Extract the (X, Y) coordinate from the center of the cell holding the provided text.  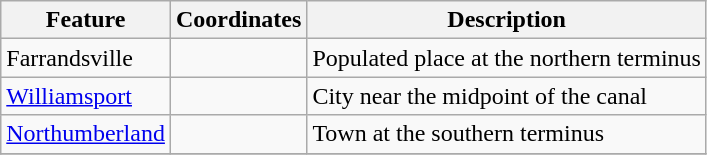
Description (507, 20)
Populated place at the northern terminus (507, 58)
Town at the southern terminus (507, 134)
Feature (86, 20)
Williamsport (86, 96)
Coordinates (238, 20)
Farrandsville (86, 58)
City near the midpoint of the canal (507, 96)
Northumberland (86, 134)
